Detect which cell encompasses the target text, then output its (x, y) center coordinate. 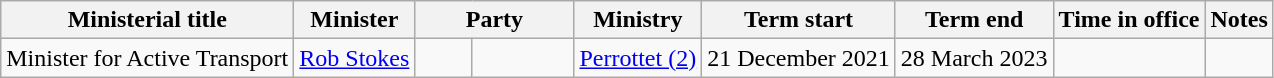
Party (494, 20)
Term start (799, 20)
Ministerial title (148, 20)
Minister (354, 20)
Ministry (638, 20)
28 March 2023 (974, 58)
Term end (974, 20)
21 December 2021 (799, 58)
Rob Stokes (354, 58)
Notes (1239, 20)
Perrottet (2) (638, 58)
Minister for Active Transport (148, 58)
Time in office (1129, 20)
